Locate the cell with the specified text and output its [X, Y] center coordinate. 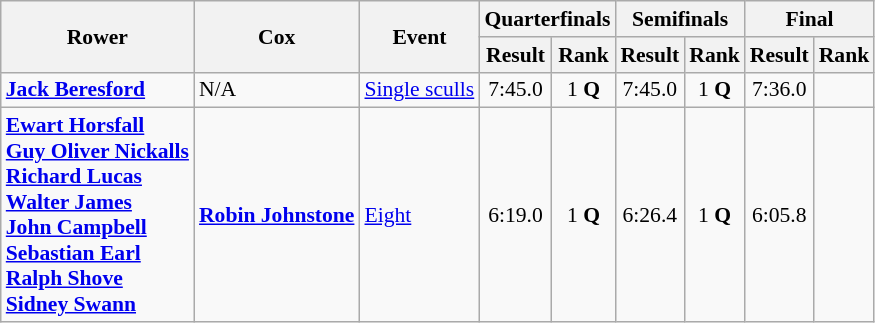
Cox [276, 36]
Eight [419, 215]
Semifinals [680, 19]
Ewart Horsfall Guy Oliver Nickalls Richard Lucas Walter James John Campbell Sebastian Earl Ralph Shove Sidney Swann [98, 215]
7:36.0 [780, 90]
6:05.8 [780, 215]
Rower [98, 36]
Event [419, 36]
N/A [276, 90]
Quarterfinals [547, 19]
Jack Beresford [98, 90]
6:19.0 [515, 215]
Single sculls [419, 90]
Final [810, 19]
6:26.4 [650, 215]
Robin Johnstone [276, 215]
